Detect which cell encompasses the target text, then output its (x, y) center coordinate. 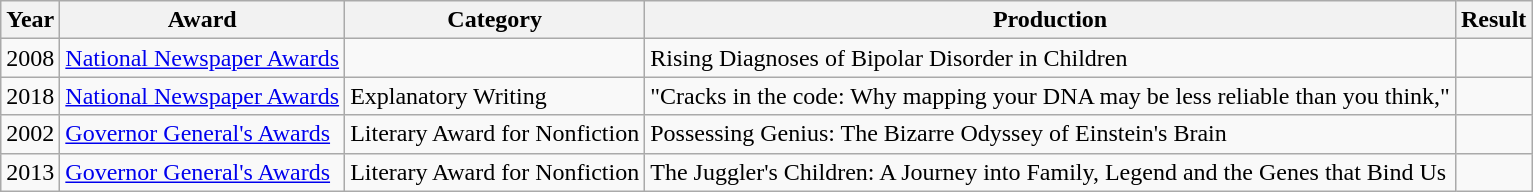
Production (1050, 20)
Explanatory Writing (495, 96)
2018 (30, 96)
2008 (30, 58)
2002 (30, 134)
Rising Diagnoses of Bipolar Disorder in Children (1050, 58)
Category (495, 20)
Possessing Genius: The Bizarre Odyssey of Einstein's Brain (1050, 134)
Award (202, 20)
The Juggler's Children: A Journey into Family, Legend and the Genes that Bind Us (1050, 172)
Year (30, 20)
"Cracks in the code: Why mapping your DNA may be less reliable than you think," (1050, 96)
2013 (30, 172)
Result (1493, 20)
